Identify which cell holds the provided text, then report its [x, y] central coordinate. 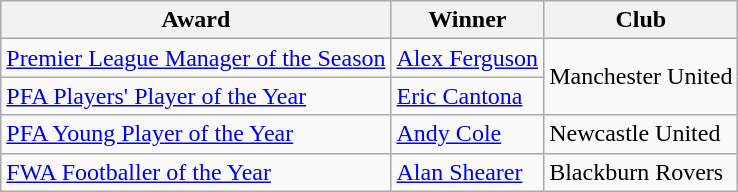
Manchester United [641, 77]
Winner [468, 20]
Newcastle United [641, 134]
PFA Players' Player of the Year [196, 96]
Blackburn Rovers [641, 172]
Eric Cantona [468, 96]
Award [196, 20]
PFA Young Player of the Year [196, 134]
Andy Cole [468, 134]
Premier League Manager of the Season [196, 58]
Alex Ferguson [468, 58]
Alan Shearer [468, 172]
Club [641, 20]
FWA Footballer of the Year [196, 172]
